Detect which cell encompasses the target text, then output its (X, Y) center coordinate. 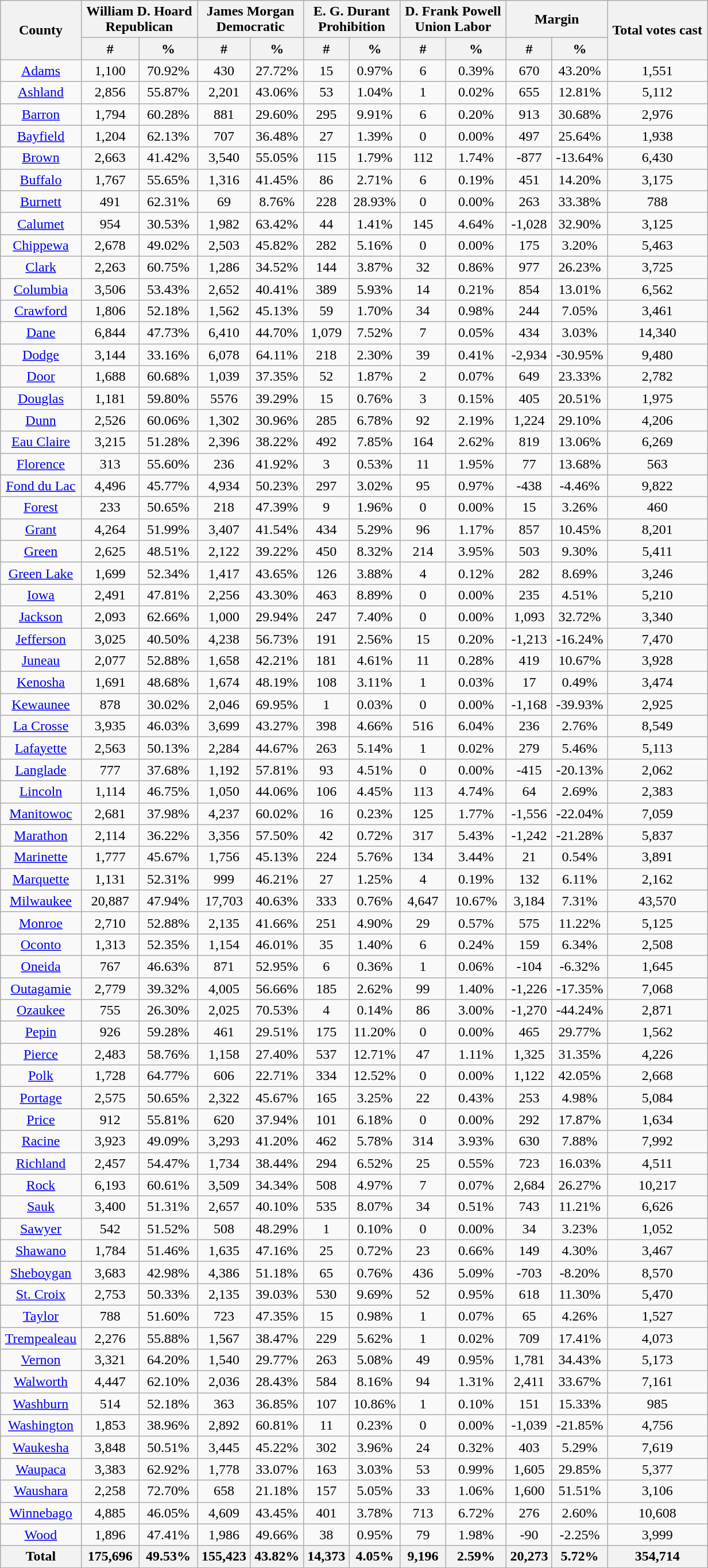
11.22% (579, 923)
530 (326, 1294)
3,175 (657, 180)
5,470 (657, 1294)
4,073 (657, 1338)
9,822 (657, 486)
6,269 (657, 442)
39.03% (277, 1294)
22 (423, 1098)
Clark (41, 267)
2,871 (657, 1011)
985 (657, 1404)
1,039 (224, 377)
1,781 (529, 1360)
25.64% (579, 136)
9.91% (374, 114)
51.52% (168, 1229)
17 (529, 683)
44.06% (277, 792)
0.15% (477, 398)
1.87% (374, 377)
2.19% (477, 420)
-438 (529, 486)
-13.64% (579, 158)
0.06% (477, 966)
Eau Claire (41, 442)
38.96% (168, 1426)
-39.93% (579, 704)
12.81% (579, 92)
4.64% (477, 223)
-415 (529, 770)
49.02% (168, 245)
2,526 (110, 420)
47.41% (168, 1535)
1,986 (224, 1535)
56.66% (277, 988)
294 (326, 1163)
43,570 (657, 901)
James MorganDemocratic (250, 20)
3.25% (374, 1098)
50.33% (168, 1294)
7,619 (657, 1447)
32.90% (579, 223)
29.10% (579, 420)
2,263 (110, 267)
2.69% (579, 792)
2,657 (224, 1207)
1,635 (224, 1250)
1,000 (224, 617)
1,093 (529, 617)
755 (110, 1011)
4,238 (224, 639)
12.52% (374, 1076)
29.94% (277, 617)
D. Frank PowellUnion Labor (452, 20)
Jackson (41, 617)
155,423 (224, 1557)
69 (224, 202)
99 (423, 988)
460 (657, 508)
Outagamie (41, 988)
157 (326, 1491)
2,678 (110, 245)
39.22% (277, 551)
125 (423, 814)
43.06% (277, 92)
1,645 (657, 966)
2,663 (110, 158)
33.67% (579, 1382)
Waupaca (41, 1469)
1,794 (110, 114)
50.23% (277, 486)
191 (326, 639)
451 (529, 180)
1.77% (477, 814)
29.60% (277, 114)
33 (423, 1491)
Sawyer (41, 1229)
55.60% (168, 464)
7,068 (657, 988)
Pepin (41, 1032)
36.85% (277, 1404)
40.41% (277, 289)
38.44% (277, 1163)
8.32% (374, 551)
46.21% (277, 879)
2.76% (579, 726)
1,286 (224, 267)
5.46% (579, 748)
42.98% (168, 1272)
0.14% (374, 1011)
8.16% (374, 1382)
1,734 (224, 1163)
2,925 (657, 704)
55.05% (277, 158)
1,938 (657, 136)
La Crosse (41, 726)
41.66% (277, 923)
-8.20% (579, 1272)
47.73% (168, 333)
20,273 (529, 1557)
107 (326, 1404)
3,106 (657, 1491)
Sauk (41, 1207)
59.80% (168, 398)
60.81% (277, 1426)
Polk (41, 1076)
70.92% (168, 71)
62.13% (168, 136)
62.10% (168, 1382)
1,100 (110, 71)
1,777 (110, 857)
37.68% (168, 770)
514 (110, 1404)
94 (423, 1382)
6.34% (579, 944)
33.07% (277, 1469)
2,681 (110, 814)
606 (224, 1076)
County (41, 30)
36.22% (168, 835)
26.27% (579, 1185)
2,503 (224, 245)
1,154 (224, 944)
Portage (41, 1098)
1,417 (224, 573)
2,276 (110, 1338)
33.16% (168, 355)
60.68% (168, 377)
6,626 (657, 1207)
-30.95% (579, 355)
4.98% (579, 1098)
112 (423, 158)
0.43% (477, 1098)
Racine (41, 1141)
5,837 (657, 835)
-6.32% (579, 966)
314 (423, 1141)
2,483 (110, 1054)
145 (423, 223)
27.72% (277, 71)
44 (326, 223)
2,036 (224, 1382)
34.43% (579, 1360)
0.28% (477, 661)
5.08% (374, 1360)
62.66% (168, 617)
44.67% (277, 748)
5,210 (657, 595)
3.26% (579, 508)
43.27% (277, 726)
45.22% (277, 1447)
8.89% (374, 595)
1,050 (224, 792)
3,540 (224, 158)
461 (224, 1032)
292 (529, 1120)
57.50% (277, 835)
6,562 (657, 289)
462 (326, 1141)
954 (110, 223)
35 (326, 944)
295 (326, 114)
575 (529, 923)
3.96% (374, 1447)
3,699 (224, 726)
1,784 (110, 1250)
Vernon (41, 1360)
0.36% (374, 966)
2,491 (110, 595)
Ashland (41, 92)
463 (326, 595)
4.05% (374, 1557)
4,237 (224, 814)
Washburn (41, 1404)
398 (326, 726)
0.41% (477, 355)
2,976 (657, 114)
1.25% (374, 879)
Waushara (41, 1491)
297 (326, 486)
Dane (41, 333)
47.94% (168, 901)
2,077 (110, 661)
-877 (529, 158)
26.23% (579, 267)
52.95% (277, 966)
-21.28% (579, 835)
Ozaukee (41, 1011)
36.48% (277, 136)
23.33% (579, 377)
69.95% (277, 704)
6,078 (224, 355)
1.06% (477, 1491)
-2.25% (579, 1535)
49.66% (277, 1535)
Adams (41, 71)
Florence (41, 464)
52.31% (168, 879)
Bayfield (41, 136)
3,025 (110, 639)
Washington (41, 1426)
618 (529, 1294)
0.05% (477, 333)
6,193 (110, 1185)
Dunn (41, 420)
584 (326, 1382)
6.18% (374, 1120)
1.31% (477, 1382)
2,856 (110, 92)
3,246 (657, 573)
9 (326, 508)
4.26% (579, 1316)
46.75% (168, 792)
30.02% (168, 704)
62.92% (168, 1469)
912 (110, 1120)
1,853 (110, 1426)
64.11% (277, 355)
48.68% (168, 683)
563 (657, 464)
3.95% (477, 551)
63.42% (277, 223)
45.82% (277, 245)
Total votes cast (657, 30)
1,567 (224, 1338)
20,887 (110, 901)
Total (41, 1557)
34.34% (277, 1185)
5,113 (657, 748)
878 (110, 704)
E. G. DurantProhibition (351, 20)
Shawano (41, 1250)
649 (529, 377)
4,496 (110, 486)
33.38% (579, 202)
Green (41, 551)
302 (326, 1447)
0.86% (477, 267)
52.34% (168, 573)
3,293 (224, 1141)
60.75% (168, 267)
2,563 (110, 748)
9,480 (657, 355)
2,046 (224, 704)
24 (423, 1447)
3,891 (657, 857)
8.07% (374, 1207)
Barron (41, 114)
253 (529, 1098)
492 (326, 442)
3.00% (477, 1011)
Milwaukee (41, 901)
Taylor (41, 1316)
2,062 (657, 770)
0.66% (477, 1250)
Oneida (41, 966)
42.21% (277, 661)
Fond du Lac (41, 486)
2.30% (374, 355)
26.30% (168, 1011)
113 (423, 792)
40.50% (168, 639)
6.78% (374, 420)
46.01% (277, 944)
7.05% (579, 311)
3,383 (110, 1469)
Jefferson (41, 639)
401 (326, 1513)
Juneau (41, 661)
51.46% (168, 1250)
4,511 (657, 1163)
Iowa (41, 595)
1,551 (657, 71)
2,093 (110, 617)
1,605 (529, 1469)
658 (224, 1491)
43.82% (277, 1557)
59.28% (168, 1032)
709 (529, 1338)
2,114 (110, 835)
43.20% (579, 71)
235 (529, 595)
11.21% (579, 1207)
913 (529, 114)
51.31% (168, 1207)
45.77% (168, 486)
9.30% (579, 551)
4.90% (374, 923)
-17.35% (579, 988)
516 (423, 726)
8,201 (657, 529)
3,461 (657, 311)
Columbia (41, 289)
670 (529, 71)
620 (224, 1120)
5.93% (374, 289)
3,923 (110, 1141)
5.78% (374, 1141)
Calumet (41, 223)
Forest (41, 508)
5,173 (657, 1360)
1.96% (374, 508)
1,982 (224, 223)
1.17% (477, 529)
Kewaunee (41, 704)
7.85% (374, 442)
46.63% (168, 966)
47.16% (277, 1250)
44.70% (277, 333)
1,224 (529, 420)
1,896 (110, 1535)
Lafayette (41, 748)
4,647 (423, 901)
0.12% (477, 573)
14,373 (326, 1557)
2,396 (224, 442)
2,668 (657, 1076)
55.81% (168, 1120)
7,059 (657, 814)
403 (529, 1447)
247 (326, 617)
10.45% (579, 529)
2 (423, 377)
4.61% (374, 661)
28.43% (277, 1382)
3,467 (657, 1250)
1,192 (224, 770)
16.03% (579, 1163)
6.04% (477, 726)
11.20% (374, 1032)
46.05% (168, 1513)
2,256 (224, 595)
2.71% (374, 180)
3.93% (477, 1141)
-44.24% (579, 1011)
503 (529, 551)
334 (326, 1076)
106 (326, 792)
51.18% (277, 1272)
55.87% (168, 92)
10,608 (657, 1513)
14,340 (657, 333)
132 (529, 879)
2,892 (224, 1426)
Dodge (41, 355)
1,079 (326, 333)
5.05% (374, 1491)
9.69% (374, 1294)
50.13% (168, 748)
2.60% (579, 1513)
8.76% (277, 202)
70.53% (277, 1011)
2,383 (657, 792)
93 (326, 770)
6.11% (579, 879)
43.65% (277, 573)
38.47% (277, 1338)
333 (326, 901)
1,527 (657, 1316)
181 (326, 661)
1.95% (477, 464)
977 (529, 267)
419 (529, 661)
285 (326, 420)
4,885 (110, 1513)
7.40% (374, 617)
159 (529, 944)
-90 (529, 1535)
2,684 (529, 1185)
4,609 (224, 1513)
4.30% (579, 1250)
43.30% (277, 595)
857 (529, 529)
17.87% (579, 1120)
4,206 (657, 420)
1,691 (110, 683)
134 (423, 857)
39.32% (168, 988)
3,356 (224, 835)
3,506 (110, 289)
5.43% (477, 835)
6,844 (110, 333)
5,463 (657, 245)
11.30% (579, 1294)
3,125 (657, 223)
430 (224, 71)
Marquette (41, 879)
41.42% (168, 158)
40.10% (277, 1207)
163 (326, 1469)
1,658 (224, 661)
871 (224, 966)
54.47% (168, 1163)
30.68% (579, 114)
276 (529, 1513)
Green Lake (41, 573)
7,470 (657, 639)
279 (529, 748)
Oconto (41, 944)
53.43% (168, 289)
48.51% (168, 551)
185 (326, 988)
4.66% (374, 726)
1.98% (477, 1535)
5.62% (374, 1338)
4,226 (657, 1054)
115 (326, 158)
Lincoln (41, 792)
777 (110, 770)
48.29% (277, 1229)
0.53% (374, 464)
47.81% (168, 595)
55.88% (168, 1338)
537 (326, 1054)
8,549 (657, 726)
3,509 (224, 1185)
Margin (556, 20)
0.99% (477, 1469)
1,131 (110, 879)
37.35% (277, 377)
436 (423, 1272)
3,321 (110, 1360)
17.41% (579, 1338)
39 (423, 355)
9,196 (423, 1557)
2,575 (110, 1098)
William D. HoardRepublican (139, 20)
854 (529, 289)
0.54% (579, 857)
23 (423, 1250)
164 (423, 442)
49.53% (168, 1557)
3,144 (110, 355)
Rock (41, 1185)
21.18% (277, 1491)
4.74% (477, 792)
251 (326, 923)
95 (423, 486)
4,934 (224, 486)
-1,270 (529, 1011)
-22.04% (579, 814)
47 (423, 1054)
72.70% (168, 1491)
6,410 (224, 333)
1,806 (110, 311)
Douglas (41, 398)
Burnett (41, 202)
Door (41, 377)
3.02% (374, 486)
51.51% (579, 1491)
St. Croix (41, 1294)
1,540 (224, 1360)
363 (224, 1404)
354,714 (657, 1557)
64 (529, 792)
15.33% (579, 1404)
32 (423, 267)
49.09% (168, 1141)
1,674 (224, 683)
707 (224, 136)
4.97% (374, 1185)
79 (423, 1535)
Kenosha (41, 683)
3,848 (110, 1447)
22.71% (277, 1076)
-4.46% (579, 486)
1,699 (110, 573)
3,445 (224, 1447)
5.72% (579, 1557)
38 (326, 1535)
3,184 (529, 901)
Marathon (41, 835)
3,928 (657, 661)
-1,168 (529, 704)
4,386 (224, 1272)
165 (326, 1098)
60.02% (277, 814)
42 (326, 835)
-2,934 (529, 355)
49 (423, 1360)
Winnebago (41, 1513)
1.04% (374, 92)
1,325 (529, 1054)
1,122 (529, 1076)
2,025 (224, 1011)
Marinette (41, 857)
405 (529, 398)
-21.85% (579, 1426)
14 (423, 289)
29.85% (579, 1469)
51.60% (168, 1316)
0.55% (477, 1163)
58.76% (168, 1054)
630 (529, 1141)
6.72% (477, 1513)
1,302 (224, 420)
465 (529, 1032)
3,725 (657, 267)
1,316 (224, 180)
-20.13% (579, 770)
2,411 (529, 1382)
7.31% (579, 901)
1,728 (110, 1076)
52.35% (168, 944)
5,411 (657, 551)
229 (326, 1338)
5.16% (374, 245)
92 (423, 420)
7,161 (657, 1382)
655 (529, 92)
2,322 (224, 1098)
-1,226 (529, 988)
31.35% (579, 1054)
3.78% (374, 1513)
Price (41, 1120)
60.28% (168, 114)
28.93% (374, 202)
8,570 (657, 1272)
999 (224, 879)
126 (326, 573)
1,767 (110, 180)
20.51% (579, 398)
Trempealeau (41, 1338)
48.19% (277, 683)
Richland (41, 1163)
214 (423, 551)
2,652 (224, 289)
62.31% (168, 202)
8.69% (579, 573)
4,005 (224, 988)
Langlade (41, 770)
-1,556 (529, 814)
5,112 (657, 92)
77 (529, 464)
224 (326, 857)
101 (326, 1120)
2,284 (224, 748)
542 (110, 1229)
1.79% (374, 158)
3.20% (579, 245)
1,688 (110, 377)
1,756 (224, 857)
5.09% (477, 1272)
313 (110, 464)
3,474 (657, 683)
Sheboygan (41, 1272)
3,407 (224, 529)
389 (326, 289)
55.65% (168, 180)
6,430 (657, 158)
3.88% (374, 573)
41.20% (277, 1141)
41.92% (277, 464)
-16.24% (579, 639)
43.45% (277, 1513)
Grant (41, 529)
1,600 (529, 1491)
2,779 (110, 988)
535 (326, 1207)
59 (326, 311)
2,457 (110, 1163)
60.06% (168, 420)
3,935 (110, 726)
819 (529, 442)
Chippewa (41, 245)
1,634 (657, 1120)
233 (110, 508)
64.20% (168, 1360)
2.56% (374, 639)
47.35% (277, 1316)
30.53% (168, 223)
244 (529, 311)
47.39% (277, 508)
2,201 (224, 92)
Crawford (41, 311)
1,158 (224, 1054)
2.59% (477, 1557)
16 (326, 814)
0.32% (477, 1447)
64.77% (168, 1076)
108 (326, 683)
12.71% (374, 1054)
Pierce (41, 1054)
5,377 (657, 1469)
3.11% (374, 683)
50.51% (168, 1447)
10.86% (374, 1404)
2,122 (224, 551)
3,215 (110, 442)
10,217 (657, 1185)
1.39% (374, 136)
2,782 (657, 377)
96 (423, 529)
3,340 (657, 617)
1,778 (224, 1469)
-1,242 (529, 835)
3.23% (579, 1229)
39.29% (277, 398)
1,114 (110, 792)
Monroe (41, 923)
-1,028 (529, 223)
3,999 (657, 1535)
-104 (529, 966)
1,313 (110, 944)
1,975 (657, 398)
2,162 (657, 879)
Walworth (41, 1382)
5.76% (374, 857)
0.57% (477, 923)
3,400 (110, 1207)
450 (326, 551)
149 (529, 1250)
37.94% (277, 1120)
2,508 (657, 944)
767 (110, 966)
13.06% (579, 442)
3.87% (374, 267)
151 (529, 1404)
14.20% (579, 180)
4.45% (374, 792)
17,703 (224, 901)
7,992 (657, 1141)
13.01% (579, 289)
Buffalo (41, 180)
1.41% (374, 223)
3,683 (110, 1272)
-703 (529, 1272)
-1,213 (529, 639)
0.21% (477, 289)
57.81% (277, 770)
5576 (224, 398)
2,258 (110, 1491)
0.39% (477, 71)
56.73% (277, 639)
1.11% (477, 1054)
0.51% (477, 1207)
2,753 (110, 1294)
317 (423, 835)
3.44% (477, 857)
1,181 (110, 398)
51.28% (168, 442)
497 (529, 136)
0.24% (477, 944)
38.22% (277, 442)
60.61% (168, 1185)
21 (529, 857)
2,710 (110, 923)
41.45% (277, 180)
175,696 (110, 1557)
32.72% (579, 617)
228 (326, 202)
Manitowoc (41, 814)
29 (423, 923)
Wood (41, 1535)
1.74% (477, 158)
5.14% (374, 748)
42.05% (579, 1076)
881 (224, 114)
0.49% (579, 683)
4,756 (657, 1426)
13.68% (579, 464)
1,204 (110, 136)
743 (529, 1207)
713 (423, 1513)
27.40% (277, 1054)
491 (110, 202)
37.98% (168, 814)
6.52% (374, 1163)
7.52% (374, 333)
144 (326, 267)
40.63% (277, 901)
926 (110, 1032)
29.51% (277, 1032)
51.99% (168, 529)
5,084 (657, 1098)
5,125 (657, 923)
34.52% (277, 267)
30.96% (277, 420)
46.03% (168, 726)
7.88% (579, 1141)
4,264 (110, 529)
1,052 (657, 1229)
Brown (41, 158)
Waukesha (41, 1447)
4,447 (110, 1382)
41.54% (277, 529)
-1,039 (529, 1426)
1.70% (374, 311)
2,625 (110, 551)
